Provide the [X, Y] coordinate of the cell's center where the given text is located.  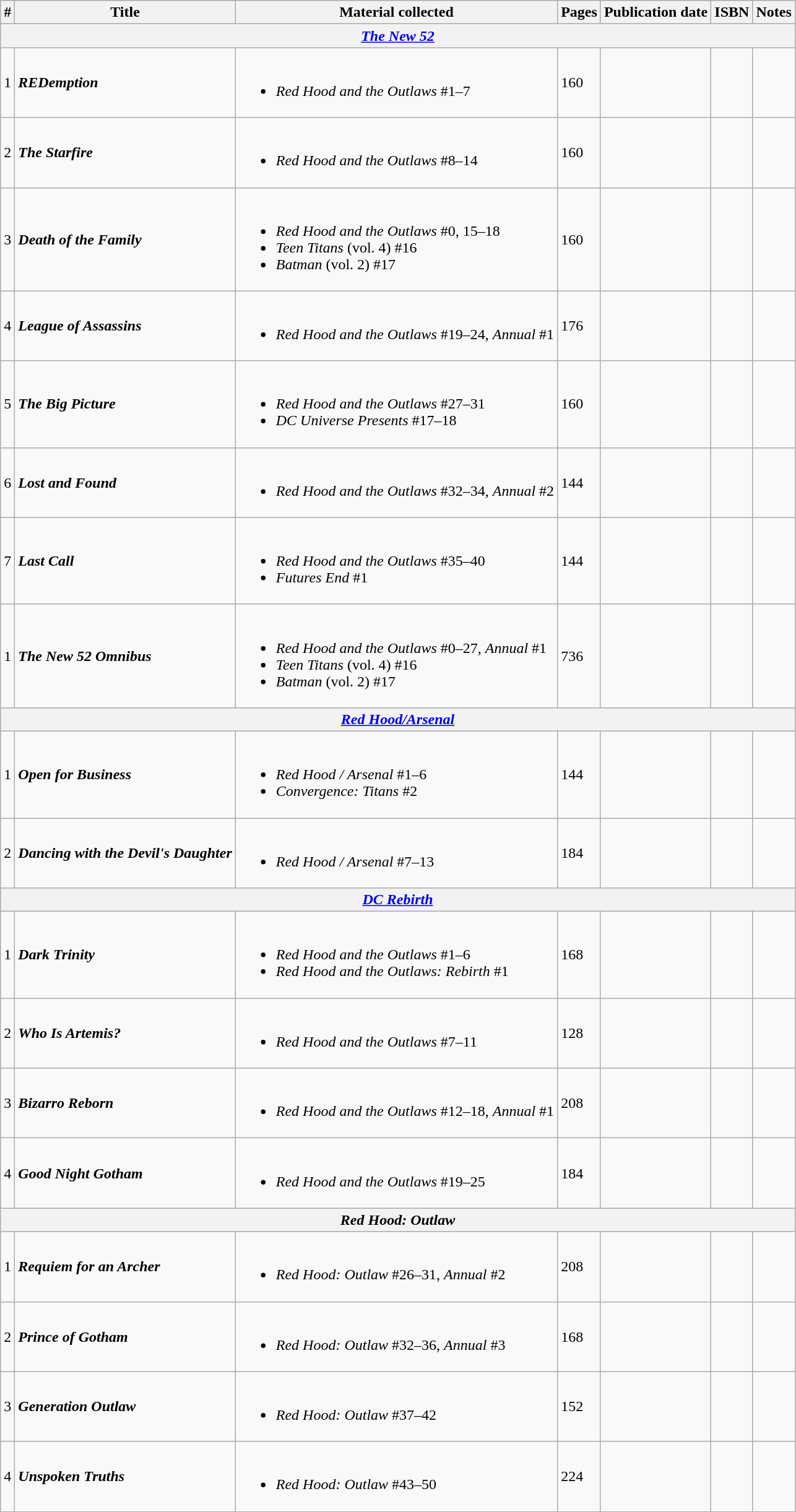
Red Hood: Outlaw #26–31, Annual #2 [396, 1266]
Death of the Family [125, 239]
Red Hood and the Outlaws #8–14 [396, 152]
152 [579, 1406]
Red Hood and the Outlaws #1–6Red Hood and the Outlaws: Rebirth #1 [396, 955]
6 [7, 483]
Bizarro Reborn [125, 1103]
Lost and Found [125, 483]
Notes [774, 12]
Publication date [655, 12]
Red Hood / Arsenal #1–6Convergence: Titans #2 [396, 774]
Red Hood and the Outlaws #19–24, Annual #1 [396, 326]
176 [579, 326]
REDemption [125, 83]
Last Call [125, 561]
Unspoken Truths [125, 1477]
Red Hood/Arsenal [398, 719]
The Big Picture [125, 404]
Title [125, 12]
Requiem for an Archer [125, 1266]
The New 52 [398, 36]
Red Hood: Outlaw #32–36, Annual #3 [396, 1337]
224 [579, 1477]
Red Hood and the Outlaws #7–11 [396, 1034]
Who Is Artemis? [125, 1034]
Material collected [396, 12]
Generation Outlaw [125, 1406]
Red Hood and the Outlaws #12–18, Annual #1 [396, 1103]
5 [7, 404]
Red Hood and the Outlaws #1–7 [396, 83]
ISBN [732, 12]
Red Hood and the Outlaws #27–31DC Universe Presents #17–18 [396, 404]
Dark Trinity [125, 955]
Good Night Gotham [125, 1173]
DC Rebirth [398, 900]
Red Hood and the Outlaws #19–25 [396, 1173]
Dancing with the Devil's Daughter [125, 853]
7 [7, 561]
Red Hood / Arsenal #7–13 [396, 853]
Red Hood: Outlaw #43–50 [396, 1477]
The Starfire [125, 152]
Red Hood and the Outlaws #35–40Futures End #1 [396, 561]
Open for Business [125, 774]
Prince of Gotham [125, 1337]
Red Hood: Outlaw [398, 1220]
128 [579, 1034]
Pages [579, 12]
Red Hood and the Outlaws #0, 15–18Teen Titans (vol. 4) #16Batman (vol. 2) #17 [396, 239]
The New 52 Omnibus [125, 656]
League of Assassins [125, 326]
Red Hood and the Outlaws #32–34, Annual #2 [396, 483]
# [7, 12]
Red Hood: Outlaw #37–42 [396, 1406]
736 [579, 656]
Red Hood and the Outlaws #0–27, Annual #1Teen Titans (vol. 4) #16Batman (vol. 2) #17 [396, 656]
